Find where the given text appears and provide that cell's center as (x, y) coordinate. 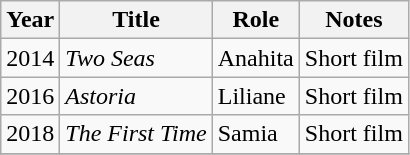
Two Seas (136, 58)
Samia (256, 134)
Anahita (256, 58)
2014 (30, 58)
The First Time (136, 134)
Astoria (136, 96)
Liliane (256, 96)
Notes (354, 20)
2018 (30, 134)
Role (256, 20)
2016 (30, 96)
Year (30, 20)
Title (136, 20)
